Extract the [x, y] coordinate from the center of the cell holding the provided text.  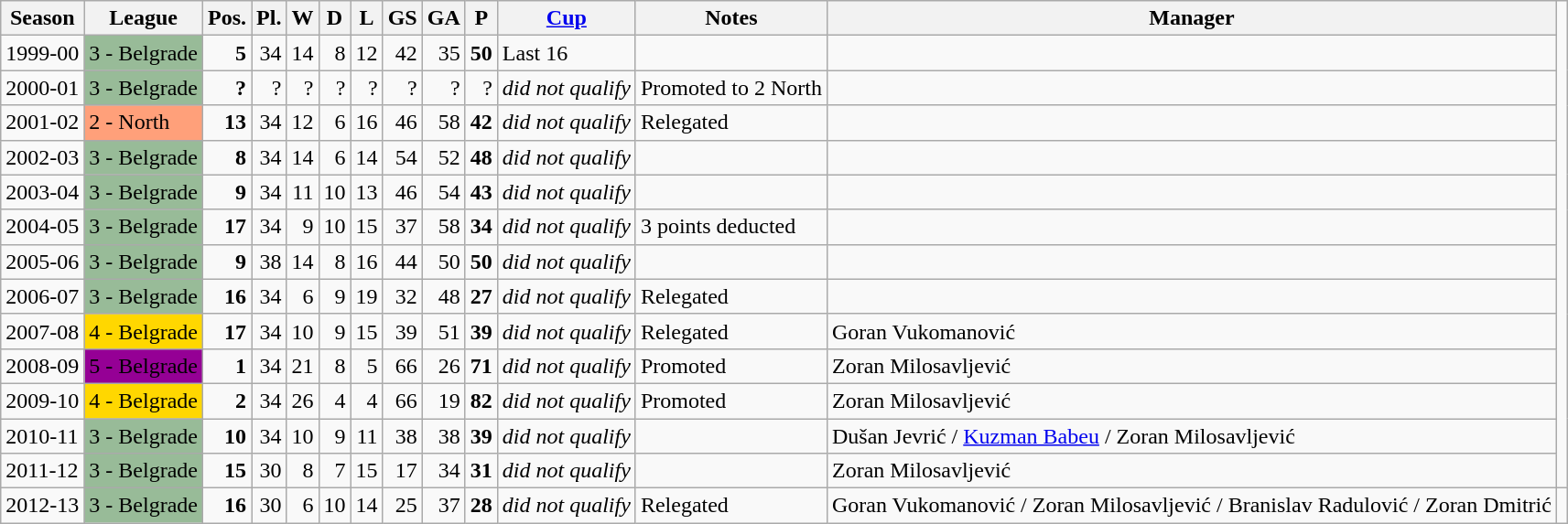
2006-07 [42, 296]
2005-06 [42, 262]
2 [227, 401]
2011-12 [42, 471]
Dušan Jevrić / Kuzman Babeu / Zoran Milosavljević [1192, 436]
43 [481, 192]
2009-10 [42, 401]
Cup [566, 18]
W [302, 18]
Manager [1192, 18]
L [366, 18]
2010-11 [42, 436]
Promoted to 2 North [730, 88]
5 - Belgrade [144, 366]
31 [481, 471]
Pl. [269, 18]
Notes [730, 18]
44 [403, 262]
2004-05 [42, 227]
Pos. [227, 18]
27 [481, 296]
7 [335, 471]
51 [443, 331]
League [144, 18]
28 [481, 506]
32 [403, 296]
1999-00 [42, 53]
2012-13 [42, 506]
82 [481, 401]
2003-04 [42, 192]
D [335, 18]
Last 16 [566, 53]
Season [42, 18]
21 [302, 366]
2 - North [144, 123]
1 [227, 366]
Goran Vukomanović / Zoran Milosavljević / Branislav Radulović / Zoran Dmitrić [1192, 506]
GS [403, 18]
GA [443, 18]
35 [443, 53]
3 points deducted [730, 227]
2002-03 [42, 157]
P [481, 18]
2008-09 [42, 366]
2000-01 [42, 88]
52 [443, 157]
Goran Vukomanović [1192, 331]
2007-08 [42, 331]
2001-02 [42, 123]
71 [481, 366]
25 [403, 506]
